Extract the [X, Y] coordinate from the center of the cell holding the provided text.  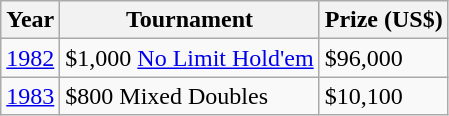
$96,000 [384, 58]
$1,000 No Limit Hold'em [190, 58]
1983 [30, 96]
$800 Mixed Doubles [190, 96]
Tournament [190, 20]
Year [30, 20]
1982 [30, 58]
$10,100 [384, 96]
Prize (US$) [384, 20]
